Determine the (X, Y) coordinate at the center of the cell enclosing the given text.  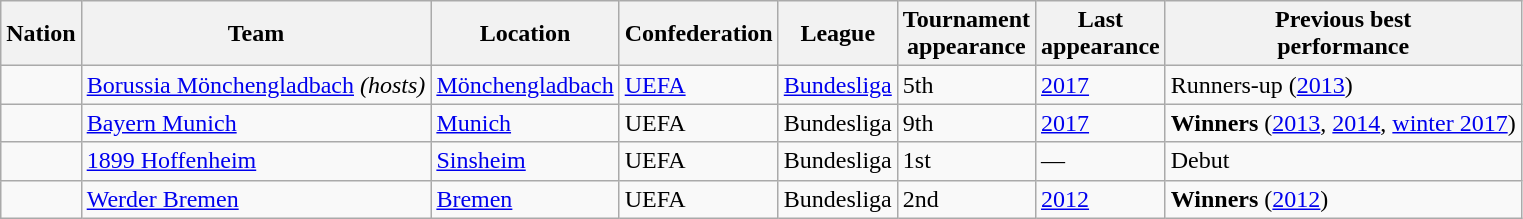
League (838, 34)
5th (966, 85)
Debut (1343, 161)
Team (256, 34)
Lastappearance (1101, 34)
Previous bestperformance (1343, 34)
Winners (2013, 2014, winter 2017) (1343, 123)
Mönchengladbach (525, 85)
Confederation (698, 34)
Sinsheim (525, 161)
Bayern Munich (256, 123)
Nation (41, 34)
Runners-up (2013) (1343, 85)
Borussia Mönchengladbach (hosts) (256, 85)
2nd (966, 199)
Munich (525, 123)
Location (525, 34)
Winners (2012) (1343, 199)
2012 (1101, 199)
— (1101, 161)
Tournamentappearance (966, 34)
1899 Hoffenheim (256, 161)
Werder Bremen (256, 199)
9th (966, 123)
1st (966, 161)
Bremen (525, 199)
